Find where the given text appears and provide that cell's center as [X, Y] coordinate. 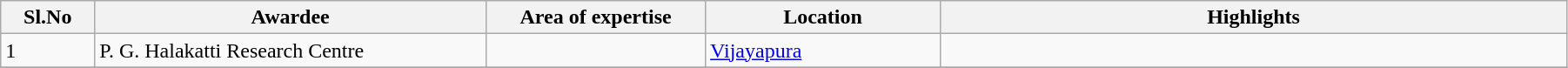
Sl.No [48, 17]
Location [823, 17]
P. G. Halakatti Research Centre [291, 51]
Vijayapura [823, 51]
Area of expertise [596, 17]
Awardee [291, 17]
1 [48, 51]
Highlights [1254, 17]
